For the text-containing cell, return its midpoint in (X, Y) coordinate format. 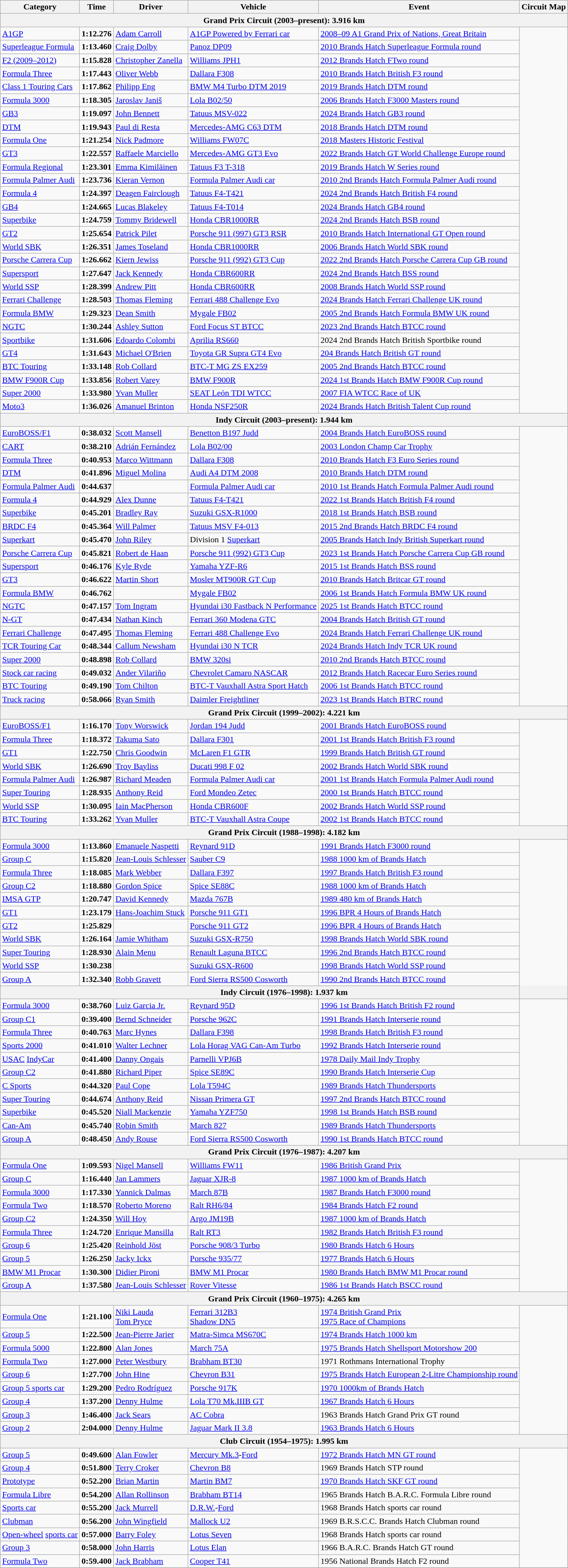
1:30.300 (96, 1272)
Grand Prix Circuit (2003–present): 3.916 km (284, 20)
GB3 (40, 113)
Yannick Dalmas (151, 1192)
1:18.372 (96, 739)
1963 Brands Hatch Grand Prix GT round (419, 1414)
Marco Wittmann (151, 460)
1:18.570 (96, 1205)
Niall Mackenzie (151, 1112)
Dean Smith (151, 313)
2008–09 A1 Grand Prix of Nations, Great Britain (419, 34)
Alan Fowler (151, 1454)
Jan Lammers (151, 1179)
A1GP (40, 34)
Deagen Fairclough (151, 193)
0:38.210 (96, 446)
2018 Masters Historic Festival (419, 140)
Vehicle (253, 7)
Lotus Elan (253, 1548)
BTC-T MG ZS EX259 (253, 366)
2024 2nd Brands Hatch British Sportbike round (419, 340)
2010 2nd Brands Hatch BTCC round (419, 659)
Martin Short (151, 579)
0:45.201 (96, 513)
Niki LaudaTom Pryce (151, 1317)
1969 Brands Hatch STP round (419, 1468)
1974 British Grand Prix1975 Race of Champions (419, 1317)
1972 Brands Hatch MN GT round (419, 1454)
1986 British Grand Prix (419, 1165)
Jean-Pierre Jarier (151, 1335)
1:24.759 (96, 220)
Dallara F301 (253, 739)
Richard Piper (151, 1072)
Benetton B197 Judd (253, 433)
Mercedes-AMG C63 DTM (253, 127)
Nick Padmore (151, 140)
1:19.097 (96, 113)
Aprilia RS660 (253, 340)
Porsche 908/3 Turbo (253, 1245)
1:29.200 (96, 1388)
Didier Pironi (151, 1272)
Williams JPH1 (253, 60)
2024 2nd Brands Hatch British F4 round (419, 193)
1:16.440 (96, 1179)
Will Palmer (151, 526)
F2 (2009–2012) (40, 60)
Honda CBR600F (253, 806)
0:56.200 (96, 1521)
Porsche 935/77 (253, 1259)
1:27.000 (96, 1361)
Ryan Smith (151, 699)
1987 Brands Hatch F3000 round (419, 1192)
0:46.622 (96, 579)
Chevron B31 (253, 1375)
1967 Brands Hatch 6 Hours (419, 1401)
1:33.262 (96, 819)
Spice SE88C (253, 886)
0:41.400 (96, 1059)
2006 Brands Hatch World SBK round (419, 247)
Jaroslav Janiš (151, 100)
Argo JM19B (253, 1219)
2006 1st Brands Hatch Formula BMW UK round (419, 593)
Matra-Simca MS670C (253, 1335)
BTC-T Vauxhall Astra Coupe (253, 819)
2003 London Champ Car Trophy (419, 446)
1970 Brands Hatch SKF GT round (419, 1481)
Truck racing (40, 699)
Division 1 Superkart (253, 539)
0:59.400 (96, 1561)
Group C1 (40, 1019)
Indy Circuit (2003–present): 1.944 km (284, 420)
2001 Brands Hatch EuroBOSS round (419, 726)
1:28.399 (96, 287)
2024 2nd Brands Hatch BSS round (419, 273)
0:41.010 (96, 1046)
Suzuki GSX-R1000 (253, 513)
Cooper T41 (253, 1561)
2024 2nd Brands Hatch BSB round (419, 220)
Kiern Jewiss (151, 260)
Porsche 911 GT1 (253, 912)
Formula Libre (40, 1495)
Alan Jones (151, 1348)
2024 1st Brands Hatch BMW F900R Cup round (419, 380)
0:51.800 (96, 1468)
Andy Rouse (151, 1139)
Jacky Ickx (151, 1259)
0:38.760 (96, 1005)
Ralt RT3 (253, 1232)
0:39.400 (96, 1019)
John Wingfield (151, 1521)
Chris Goodwin (151, 753)
1:30.244 (96, 326)
Suzuki GSX-R600 (253, 966)
Miguel Molina (151, 473)
Lola T70 Mk.IIIB GT (253, 1401)
1991 Brands Hatch Interserie round (419, 1019)
Mallock U2 (253, 1521)
1986 1st Brands Hatch BSCC round (419, 1285)
Peter Westbury (151, 1361)
Superkart (40, 539)
0:58.066 (96, 699)
Lotus Seven (253, 1534)
Robb Gravett (151, 979)
Patrick Pilet (151, 233)
Reynard 95D (253, 1005)
2005 Brands Hatch Indy British Superkart round (419, 539)
2004 Brands Hatch EuroBOSS round (419, 433)
Troy Bayliss (151, 766)
0:47.495 (96, 633)
Porsche 962C (253, 1019)
Luiz Garcia Jr. (151, 1005)
Suzuki GSX-R750 (253, 939)
Driver (151, 7)
2023 1st Brands Hatch BTRC round (419, 699)
Takuma Sato (151, 739)
Walter Lechner (151, 1046)
1:25.420 (96, 1245)
1:27.647 (96, 273)
Lola B02/00 (253, 446)
1990 2nd Brands Hatch BTCC round (419, 979)
Oliver Webb (151, 73)
0:47.157 (96, 606)
Ford Mondeo Zetec (253, 792)
1:18.085 (96, 873)
2002 Brands Hatch World SBK round (419, 766)
1:31.606 (96, 340)
1:30.238 (96, 966)
Time (96, 7)
1:21.100 (96, 1317)
Nigel Mansell (151, 1165)
2022 1st Brands Hatch British F4 round (419, 500)
Alex Dunne (151, 500)
1:33.856 (96, 380)
0:44.320 (96, 1086)
Ashley Sutton (151, 326)
Tommy Bridewell (151, 220)
1980 Brands Hatch BMW M1 Procar round (419, 1272)
March 75A (253, 1348)
Lola B02/50 (253, 100)
IMSA GTP (40, 899)
Lola Horag VAG Can-Am Turbo (253, 1046)
1956 National Brands Hatch F2 round (419, 1561)
BRDC F4 (40, 526)
1:24.397 (96, 193)
1996 1st Brands Hatch British F2 round (419, 1005)
1:46.400 (96, 1414)
John Riley (151, 539)
Ralt RH6/84 (253, 1205)
2010 Brands Hatch Britcar GT round (419, 579)
1971 Rothmans International Trophy (419, 1361)
1982 Brands Hatch British F3 round (419, 1232)
2006 1st Brands Hatch BTCC round (419, 686)
1:29.323 (96, 313)
2002 Brands Hatch World SSP round (419, 806)
Williams FW11 (253, 1165)
1998 1st Brands Hatch BSB round (419, 1112)
Category (40, 7)
McLaren F1 GTR (253, 753)
USAC IndyCar (40, 1059)
1992 Brands Hatch Interserie round (419, 1046)
A1GP Powered by Ferrari car (253, 34)
1:33.148 (96, 366)
Nissan Primera GT (253, 1099)
BTC-T Vauxhall Astra Sport Hatch (253, 686)
James Toseland (151, 247)
1:26.250 (96, 1259)
Porsche 911 (997) GT3 RSR (253, 233)
1997 Brands Hatch British F3 round (419, 873)
Raffaele Marciello (151, 153)
2022 2nd Brands Hatch Porsche Carrera Cup GB round (419, 260)
Panoz DP09 (253, 47)
Jack Kennedy (151, 273)
0:49.600 (96, 1454)
1:23.179 (96, 912)
Tatuus F3 T-318 (253, 167)
SEAT León TDI WTCC (253, 393)
2005 2nd Brands Hatch Formula BMW UK round (419, 313)
Enrique Mansilla (151, 1232)
Jack Murrell (151, 1508)
2006 Brands Hatch F3000 Masters round (419, 100)
Porsche 911 GT2 (253, 926)
0:45.821 (96, 553)
1:20.747 (96, 899)
BMW M4 Turbo DTM 2019 (253, 87)
2019 Brands Hatch W Series round (419, 167)
0:47.434 (96, 620)
CART (40, 446)
1965 Brands Hatch B.A.R.C. Formula Libre round (419, 1495)
Sports car (40, 1508)
GB4 (40, 207)
1:32.340 (96, 979)
1:26.351 (96, 247)
0:41.896 (96, 473)
Callum Newsham (151, 646)
2012 Brands Hatch FTwo round (419, 60)
Hyundai i30 Fastback N Performance (253, 606)
2008 Brands Hatch World SSP round (419, 287)
0:58.000 (96, 1548)
2004 Brands Hatch British GT round (419, 620)
N-GT (40, 620)
1:22.500 (96, 1335)
Craig Dolby (151, 47)
204 Brands Hatch British GT round (419, 353)
Tom Ingram (151, 606)
0:38.032 (96, 433)
Lucas Blakeley (151, 207)
Edoardo Colombi (151, 340)
1978 Daily Mail Indy Trophy (419, 1059)
1990 Brands Hatch Interserie Cup (419, 1072)
Marc Hynes (151, 1032)
Open-wheel sports car (40, 1534)
Ducati 998 F 02 (253, 766)
Honda NSF250R (253, 407)
Hyundai i30 N TCR (253, 646)
Club Circuit (1954–1975): 1.995 km (284, 1441)
2:04.000 (96, 1428)
0:48.898 (96, 659)
0:46.176 (96, 566)
1980 Brands Hatch 6 Hours (419, 1245)
D.R.W.-Ford (253, 1508)
1:22.800 (96, 1348)
Renault Laguna BTCC (253, 952)
2019 Brands Hatch DTM round (419, 87)
1:13.460 (96, 47)
Sportbike (40, 340)
Nathan Kinch (151, 620)
2000 1st Brands Hatch BTCC round (419, 792)
1998 Brands Hatch British F3 round (419, 1032)
0:52.200 (96, 1481)
Pedro Rodríguez (151, 1388)
Dallara F398 (253, 1032)
1990 1st Brands Hatch BTCC round (419, 1139)
1966 B.A.R.C. Brands Hatch GT round (419, 1548)
0:45.520 (96, 1112)
2015 2nd Brands Hatch BRDC F4 round (419, 526)
1:16.170 (96, 726)
2001 1st Brands Hatch British F3 round (419, 739)
Ander Vilariño (151, 673)
1:15.820 (96, 859)
1:12.276 (96, 34)
Tatuus MSV F4-013 (253, 526)
Grand Prix Circuit (1999–2002): 4.221 km (284, 713)
Kieran Vernon (151, 180)
1:28.503 (96, 300)
1:37.580 (96, 1285)
1:28.930 (96, 952)
John Harris (151, 1548)
1:26.690 (96, 766)
Yamaha YZF-R6 (253, 566)
Amanuel Brinton (151, 407)
Tatuus MSV-022 (253, 113)
Clubman (40, 1521)
Will Hoy (151, 1219)
Robert Varey (151, 380)
1975 Brands Hatch Shellsport Motorshow 200 (419, 1348)
Parnelli VPJ6B (253, 1059)
1:24.665 (96, 207)
1:23.736 (96, 180)
1:25.654 (96, 233)
2010 2nd Brands Hatch Formula Palmer Audi round (419, 180)
Superleague Formula (40, 47)
1997 2nd Brands Hatch BTCC round (419, 1099)
1:25.829 (96, 926)
0:44.674 (96, 1099)
Jamie Whitham (151, 939)
1:30.095 (96, 806)
Adrián Fernández (151, 446)
2012 Brands Hatch Racecar Euro Series round (419, 673)
Class 1 Touring Cars (40, 87)
Emanuele Naspetti (151, 846)
Mazda 767B (253, 899)
1:18.305 (96, 100)
Richard Meaden (151, 779)
1:37.200 (96, 1401)
Audi A4 DTM 2008 (253, 473)
2010 Brands Hatch International GT Open round (419, 233)
0:45.740 (96, 1125)
Event (419, 7)
Jack Sears (151, 1414)
0:45.364 (96, 526)
1:17.330 (96, 1192)
2010 Brands Hatch F3 Euro Series round (419, 460)
Kyle Ryde (151, 566)
2010 Brands Hatch Superleague Formula round (419, 47)
Moto3 (40, 407)
Sports 2000 (40, 1046)
Chevrolet Camaro NASCAR (253, 673)
March 827 (253, 1125)
0:40.953 (96, 460)
2024 Brands Hatch Indy TCR UK round (419, 646)
BMW F900R Cup (40, 380)
1:09.593 (96, 1165)
1:13.860 (96, 846)
Williams FW07C (253, 140)
0:46.762 (96, 593)
Indy Circuit (1976–1998): 1.937 km (284, 992)
Paul Cope (151, 1086)
1:33.980 (96, 393)
Tatuus F4-T014 (253, 207)
2001 1st Brands Hatch Formula Palmer Audi round (419, 779)
2024 Brands Hatch British Talent Cup round (419, 407)
Can-Am (40, 1125)
Bernd Schneider (151, 1019)
Christopher Zanella (151, 60)
1:17.862 (96, 87)
Circuit Map (544, 7)
1999 Brands Hatch British GT round (419, 753)
Ford Focus ST BTCC (253, 326)
0:48.344 (96, 646)
Tony Worswick (151, 726)
1:23.301 (96, 167)
0:55.200 (96, 1508)
2018 Brands Hatch DTM round (419, 127)
1:22.557 (96, 153)
1:28.935 (96, 792)
0:45.470 (96, 539)
Rover Vitesse (253, 1285)
Lola T594C (253, 1086)
2018 1st Brands Hatch BSB round (419, 513)
1:18.880 (96, 886)
Emma Kimiläinen (151, 167)
Gordon Spice (151, 886)
C Sports (40, 1086)
2024 Brands Hatch GB3 round (419, 113)
1:22.750 (96, 753)
BMW F900R (253, 380)
Martin BM7 (253, 1481)
1:26.164 (96, 939)
2002 1st Brands Hatch BTCC round (419, 819)
Spice SE89C (253, 1072)
1998 Brands Hatch World SBK round (419, 939)
Michael O'Brien (151, 353)
0:57.000 (96, 1534)
Group 5 sports car (40, 1388)
Brabham BT30 (253, 1361)
TCR Touring Car (40, 646)
0:44.637 (96, 486)
1:36.026 (96, 407)
Mercury Mk.3-Ford (253, 1454)
Iain MacPherson (151, 806)
Danny Ongais (151, 1059)
Tom Chilton (151, 686)
Barry Foley (151, 1534)
1984 Brands Hatch F2 round (419, 1205)
0:48.450 (96, 1139)
Brian Martin (151, 1481)
Mosler MT900R GT Cup (253, 579)
1:31.643 (96, 353)
0:44.929 (96, 500)
Scott Mansell (151, 433)
1:24.350 (96, 1219)
0:40.763 (96, 1032)
1998 Brands Hatch World SSP round (419, 966)
Jack Brabham (151, 1561)
2007 FIA WTCC Race of UK (419, 393)
0:54.200 (96, 1495)
Prototype (40, 1481)
Terry Croker (151, 1468)
BMW 320si (253, 659)
1:27.700 (96, 1375)
1:17.443 (96, 73)
Alain Menu (151, 952)
1969 B.R.S.C.C. Brands Hatch Clubman round (419, 1521)
Mark Webber (151, 873)
Reynard 91D (253, 846)
Ferrari 360 Modena GTC (253, 620)
1996 2nd Brands Hatch BTCC round (419, 952)
Jaguar XJR-8 (253, 1179)
1:24.720 (96, 1232)
1:21.254 (96, 140)
Group 2 (40, 1428)
Grand Prix Circuit (1960–1975): 4.265 km (284, 1299)
2025 1st Brands Hatch BTCC round (419, 606)
2010 1st Brands Hatch Formula Palmer Audi round (419, 486)
Toyota GR Supra GT4 Evo (253, 353)
Dallara F397 (253, 873)
Grand Prix Circuit (1988–1998): 4.182 km (284, 833)
0:49.190 (96, 686)
Brabham BT14 (253, 1495)
Bradley Ray (151, 513)
2015 1st Brands Hatch BSS round (419, 566)
1:19.943 (96, 127)
Robert de Haan (151, 553)
Jordan 194 Judd (253, 726)
2010 Brands Hatch DTM round (419, 473)
Adam Carroll (151, 34)
0:41.880 (96, 1072)
1989 480 km of Brands Hatch (419, 899)
Allan Rollinson (151, 1495)
Formula 5000 (40, 1348)
1963 Brands Hatch 6 Hours (419, 1428)
1:15.828 (96, 60)
Daimler Freightliner (253, 699)
Andrew Pitt (151, 287)
Yamaha YZF750 (253, 1112)
2023 2nd Brands Hatch BTCC round (419, 326)
AC Cobra (253, 1414)
2022 Brands Hatch GT World Challenge Europe round (419, 153)
John Hine (151, 1375)
Reinhold Jöst (151, 1245)
Roberto Moreno (151, 1205)
Philipp Eng (151, 87)
Ferrari 312B3Shadow DN5 (253, 1317)
Chevron B8 (253, 1468)
1975 Brands Hatch European 2-Litre Championship round (419, 1375)
2005 2nd Brands Hatch BTCC round (419, 366)
John Bennett (151, 113)
0:49.032 (96, 673)
1:26.662 (96, 260)
Grand Prix Circuit (1976–1987): 4.207 km (284, 1152)
1970 1000km of Brands Hatch (419, 1388)
Stock car racing (40, 673)
2023 1st Brands Hatch Porsche Carrera Cup GB round (419, 553)
Robin Smith (151, 1125)
Formula Regional (40, 167)
GT4 (40, 353)
1974 Brands Hatch 1000 km (419, 1335)
Sauber C9 (253, 859)
Jaguar Mark II 3.8 (253, 1428)
Mercedes-AMG GT3 Evo (253, 153)
Porsche 917K (253, 1388)
Paul di Resta (151, 127)
1991 Brands Hatch F3000 round (419, 846)
March 87B (253, 1192)
David Kennedy (151, 899)
1:26.987 (96, 779)
Hans-Joachim Stuck (151, 912)
2010 Brands Hatch British F3 round (419, 73)
2024 Brands Hatch GB4 round (419, 207)
1977 Brands Hatch 6 Hours (419, 1259)
